Find where the given text appears and provide that cell's center as [x, y] coordinate. 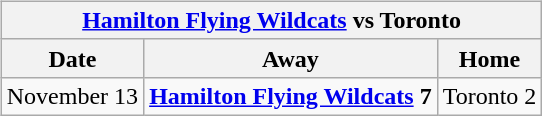
Hamilton Flying Wildcats vs Toronto [272, 20]
Home [490, 58]
November 13 [72, 96]
Away [291, 58]
Hamilton Flying Wildcats 7 [291, 96]
Date [72, 58]
Toronto 2 [490, 96]
